Locate the cell with the specified text and output its [X, Y] center coordinate. 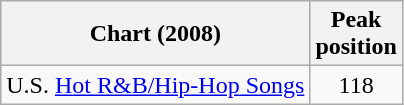
Chart (2008) [156, 34]
U.S. Hot R&B/Hip-Hop Songs [156, 85]
Peakposition [356, 34]
118 [356, 85]
